Scan for the cell matching the given text and deliver its (X, Y) coordinate at center. 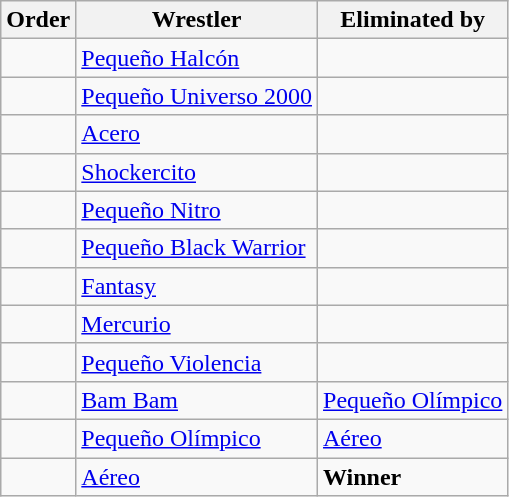
Fantasy (197, 286)
Order (38, 20)
Wrestler (197, 20)
Pequeño Black Warrior (197, 248)
Pequeño Halcón (197, 58)
Pequeño Universo 2000 (197, 96)
Acero (197, 134)
Pequeño Violencia (197, 362)
Pequeño Nitro (197, 210)
Winner (413, 477)
Mercurio (197, 324)
Eliminated by (413, 20)
Shockercito (197, 172)
Bam Bam (197, 400)
